Pinpoint the cell where the given text exists, returning its [x, y] midpoint coordinate. 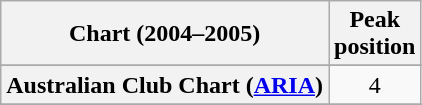
Chart (2004–2005) [165, 34]
Peakposition [374, 34]
4 [374, 85]
Australian Club Chart (ARIA) [165, 85]
